Return [x, y] of the center of cell containing provided text 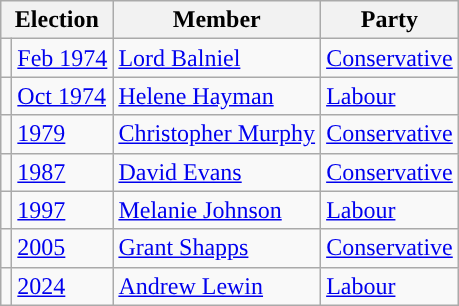
Christopher Murphy [217, 134]
Melanie Johnson [217, 210]
Lord Balniel [217, 58]
1997 [62, 210]
2005 [62, 248]
Member [217, 20]
Helene Hayman [217, 96]
1979 [62, 134]
Andrew Lewin [217, 286]
David Evans [217, 172]
Oct 1974 [62, 96]
Feb 1974 [62, 58]
Election [57, 20]
1987 [62, 172]
Party [390, 20]
Grant Shapps [217, 248]
2024 [62, 286]
